From the cell containing the given text, extract its center point as (X, Y) coordinate. 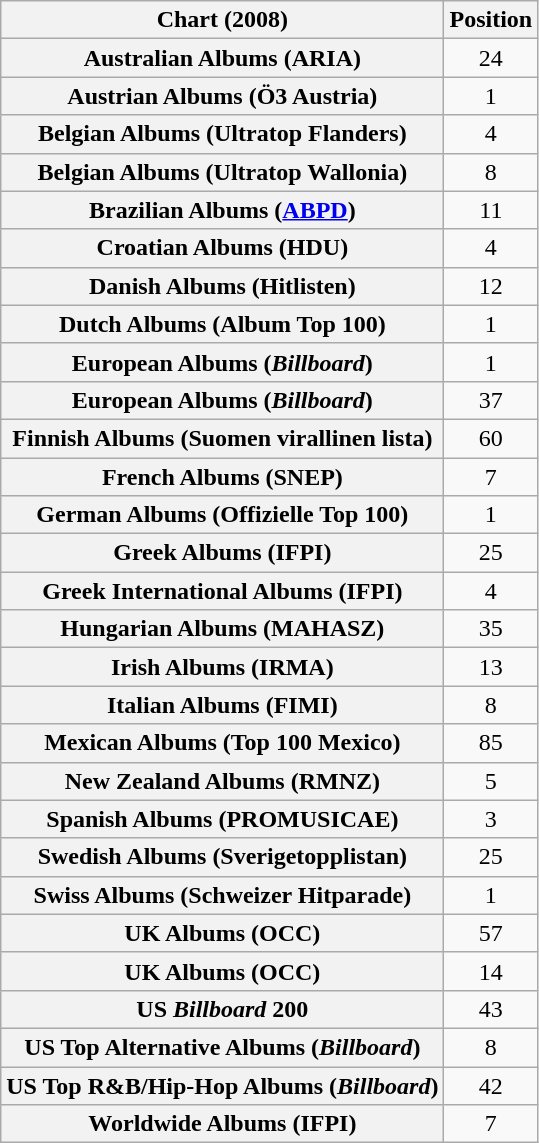
Greek Albums (IFPI) (222, 553)
3 (491, 819)
German Albums (Offizielle Top 100) (222, 515)
35 (491, 629)
Mexican Albums (Top 100 Mexico) (222, 743)
Australian Albums (ARIA) (222, 58)
5 (491, 781)
Irish Albums (IRMA) (222, 667)
Belgian Albums (Ultratop Wallonia) (222, 172)
Hungarian Albums (MAHASZ) (222, 629)
Swiss Albums (Schweizer Hitparade) (222, 895)
Greek International Albums (IFPI) (222, 591)
US Top Alternative Albums (Billboard) (222, 1047)
Finnish Albums (Suomen virallinen lista) (222, 438)
43 (491, 1009)
Croatian Albums (HDU) (222, 248)
Belgian Albums (Ultratop Flanders) (222, 134)
60 (491, 438)
Austrian Albums (Ö3 Austria) (222, 96)
42 (491, 1085)
US Billboard 200 (222, 1009)
57 (491, 933)
French Albums (SNEP) (222, 477)
12 (491, 286)
24 (491, 58)
11 (491, 210)
US Top R&B/Hip-Hop Albums (Billboard) (222, 1085)
Worldwide Albums (IFPI) (222, 1124)
Dutch Albums (Album Top 100) (222, 324)
Brazilian Albums (ABPD) (222, 210)
14 (491, 971)
Italian Albums (FIMI) (222, 705)
13 (491, 667)
New Zealand Albums (RMNZ) (222, 781)
Swedish Albums (Sverigetopplistan) (222, 857)
85 (491, 743)
Chart (2008) (222, 20)
Danish Albums (Hitlisten) (222, 286)
37 (491, 400)
Spanish Albums (PROMUSICAE) (222, 819)
Position (491, 20)
